Capture the cell that displays the provided text and extract its (X, Y) central coordinate. 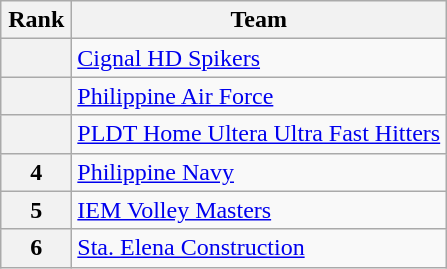
5 (36, 210)
Philippine Navy (259, 172)
PLDT Home Ultera Ultra Fast Hitters (259, 134)
Sta. Elena Construction (259, 248)
Philippine Air Force (259, 96)
Rank (36, 20)
4 (36, 172)
IEM Volley Masters (259, 210)
6 (36, 248)
Team (259, 20)
Cignal HD Spikers (259, 58)
